Search for the cell housing the specified text and yield its [x, y] center coordinate. 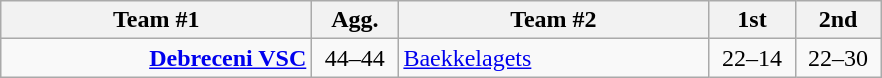
1st [752, 20]
Baekkelagets [554, 58]
Agg. [355, 20]
Team #1 [156, 20]
22–14 [752, 58]
Debreceni VSC [156, 58]
22–30 [838, 58]
44–44 [355, 58]
2nd [838, 20]
Team #2 [554, 20]
